Output the (X, Y) coordinate of the center of the cell containing the given text.  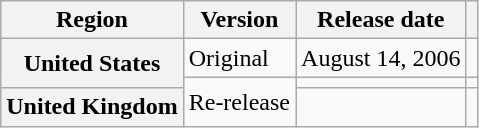
Original (239, 58)
Release date (381, 20)
Re-release (239, 102)
August 14, 2006 (381, 58)
United Kingdom (92, 107)
Version (239, 20)
Region (92, 20)
United States (92, 64)
